Output the (x, y) coordinate of the center of the cell containing the given text.  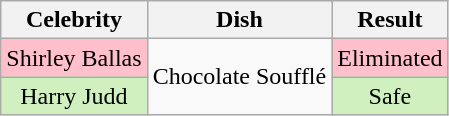
Dish (240, 20)
Harry Judd (74, 96)
Result (390, 20)
Celebrity (74, 20)
Eliminated (390, 58)
Chocolate Soufflé (240, 77)
Shirley Ballas (74, 58)
Safe (390, 96)
